Capture the cell that displays the provided text and extract its (X, Y) central coordinate. 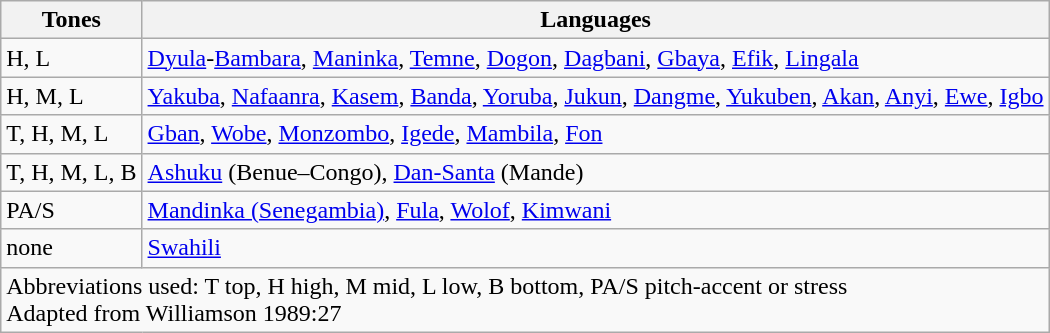
H, L (72, 58)
none (72, 248)
Yakuba, Nafaanra, Kasem, Banda, Yoruba, Jukun, Dangme, Yukuben, Akan, Anyi, Ewe, Igbo (596, 96)
T, H, M, L, B (72, 172)
PA/S (72, 210)
Mandinka (Senegambia), Fula, Wolof, Kimwani (596, 210)
Swahili (596, 248)
Gban, Wobe, Monzombo, Igede, Mambila, Fon (596, 134)
Dyula-Bambara, Maninka, Temne, Dogon, Dagbani, Gbaya, Efik, Lingala (596, 58)
Ashuku (Benue–Congo), Dan-Santa (Mande) (596, 172)
H, M, L (72, 96)
Languages (596, 20)
Abbreviations used: T top, H high, M mid, L low, B bottom, PA/S pitch-accent or stress Adapted from Williamson 1989:27 (525, 300)
Tones (72, 20)
T, H, M, L (72, 134)
